Find where the given text appears and provide that cell's center as [x, y] coordinate. 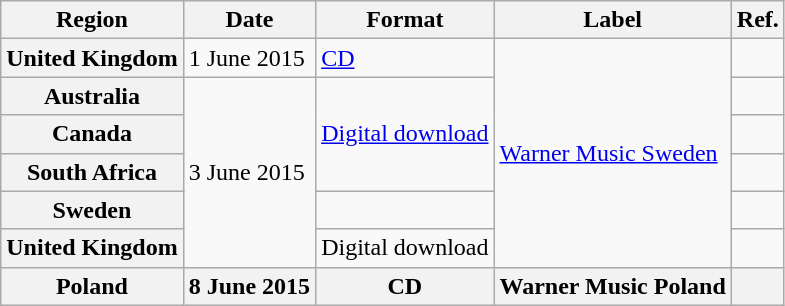
Region [92, 20]
1 June 2015 [249, 58]
8 June 2015 [249, 286]
Sweden [92, 210]
Format [405, 20]
Warner Music Sweden [612, 153]
Date [249, 20]
Label [612, 20]
Poland [92, 286]
South Africa [92, 172]
Warner Music Poland [612, 286]
Australia [92, 96]
Canada [92, 134]
3 June 2015 [249, 172]
Ref. [758, 20]
